Locate the cell with the specified text and output its (X, Y) center coordinate. 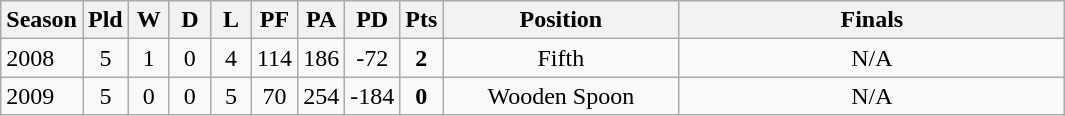
2008 (42, 58)
PF (274, 20)
L (230, 20)
PD (372, 20)
Position (561, 20)
Wooden Spoon (561, 96)
4 (230, 58)
Finals (872, 20)
-72 (372, 58)
1 (148, 58)
W (148, 20)
186 (322, 58)
254 (322, 96)
70 (274, 96)
Pts (422, 20)
Fifth (561, 58)
2 (422, 58)
Pld (105, 20)
-184 (372, 96)
D (190, 20)
114 (274, 58)
Season (42, 20)
2009 (42, 96)
PA (322, 20)
